Return [X, Y] of the center of cell containing provided text 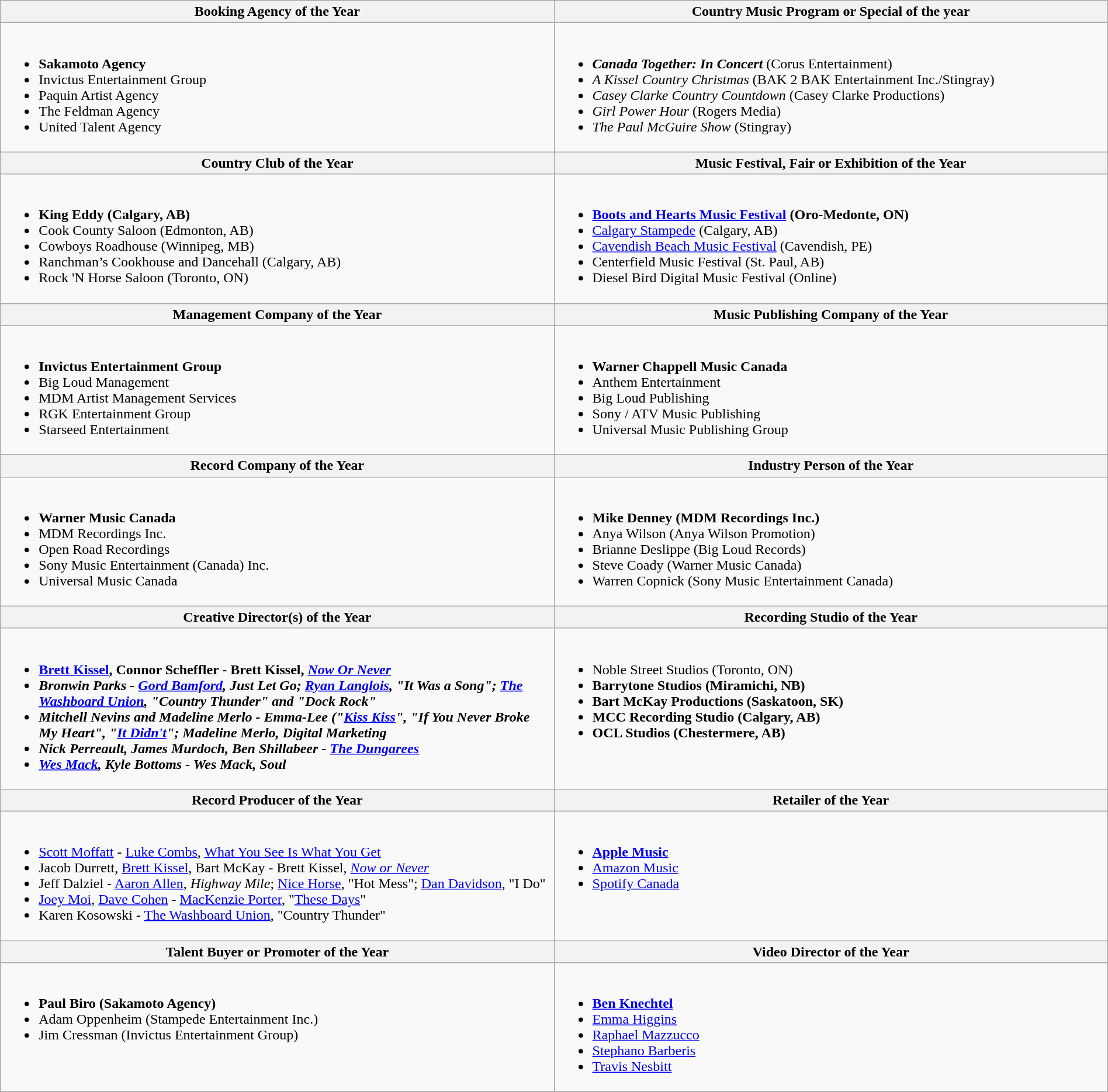
Booking Agency of the Year [277, 12]
Retailer of the Year [831, 800]
Industry Person of the Year [831, 466]
Invictus Entertainment GroupBig Loud ManagementMDM Artist Management ServicesRGK Entertainment GroupStarseed Entertainment [277, 390]
Recording Studio of the Year [831, 617]
Apple MusicAmazon MusicSpotify Canada [831, 875]
Ben KnechtelEmma HigginsRaphael MazzuccoStephano BarberisTravis Nesbitt [831, 1027]
Management Company of the Year [277, 314]
Record Producer of the Year [277, 800]
Record Company of the Year [277, 466]
Music Festival, Fair or Exhibition of the Year [831, 163]
Creative Director(s) of the Year [277, 617]
Talent Buyer or Promoter of the Year [277, 952]
Music Publishing Company of the Year [831, 314]
Country Music Program or Special of the year [831, 12]
Warner Music CanadaMDM Recordings Inc.Open Road RecordingsSony Music Entertainment (Canada) Inc.Universal Music Canada [277, 541]
Country Club of the Year [277, 163]
Warner Chappell Music CanadaAnthem EntertainmentBig Loud PublishingSony / ATV Music PublishingUniversal Music Publishing Group [831, 390]
Sakamoto AgencyInvictus Entertainment GroupPaquin Artist AgencyThe Feldman AgencyUnited Talent Agency [277, 88]
Video Director of the Year [831, 952]
Paul Biro (Sakamoto Agency)Adam Oppenheim (Stampede Entertainment Inc.)Jim Cressman (Invictus Entertainment Group) [277, 1027]
